Pinpoint the cell where the given text exists, returning its (X, Y) midpoint coordinate. 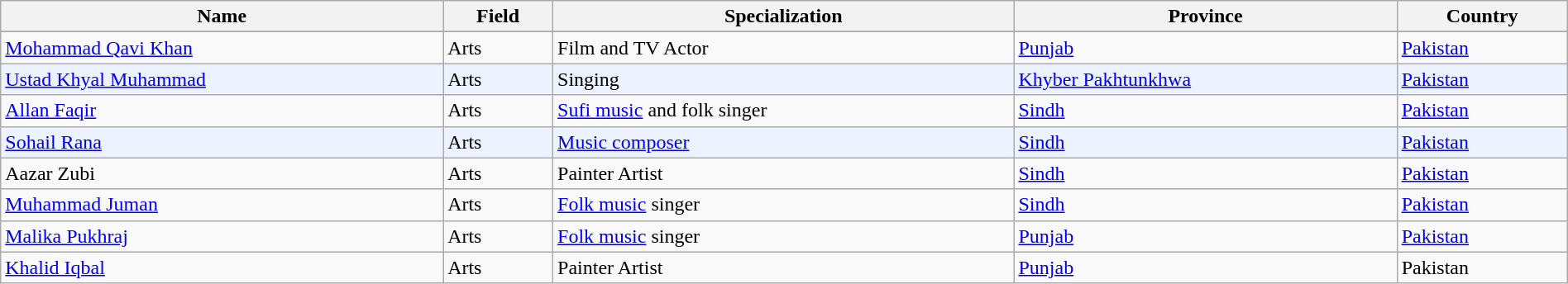
Mohammad Qavi Khan (222, 48)
Muhammad Juman (222, 205)
Name (222, 17)
Sohail Rana (222, 142)
Khyber Pakhtunkhwa (1206, 79)
Country (1482, 17)
Music composer (784, 142)
Specialization (784, 17)
Allan Faqir (222, 111)
Malika Pukhraj (222, 236)
Province (1206, 17)
Khalid Iqbal (222, 267)
Aazar Zubi (222, 173)
Film and TV Actor (784, 48)
Field (498, 17)
Singing (784, 79)
Sufi music and folk singer (784, 111)
Ustad Khyal Muhammad (222, 79)
